From the cell containing the given text, extract its center point as (x, y) coordinate. 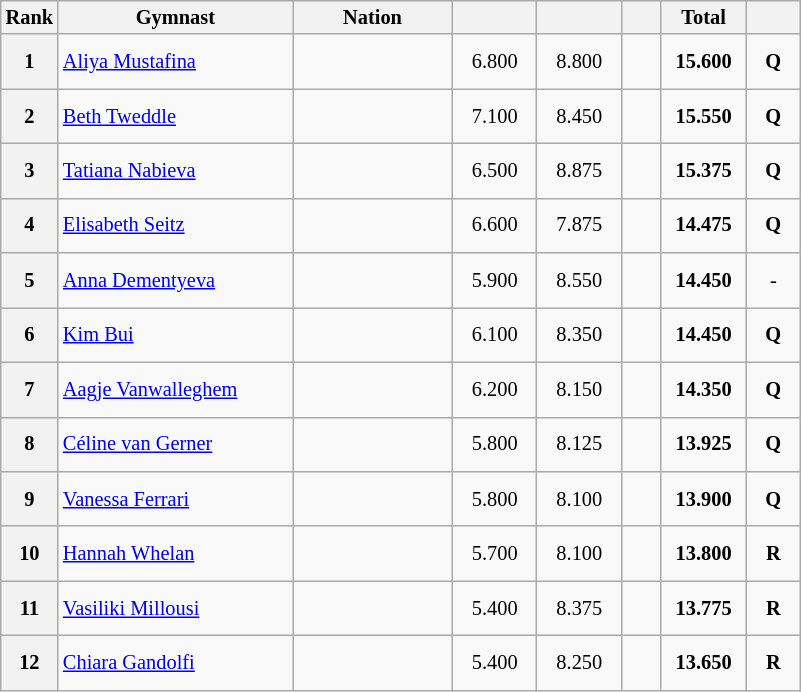
Rank (30, 17)
10 (30, 554)
6.600 (494, 226)
Tatiana Nabieva (176, 170)
Chiara Gandolfi (176, 662)
8.350 (580, 334)
14.475 (704, 226)
13.775 (704, 608)
11 (30, 608)
3 (30, 170)
6.800 (494, 62)
6.100 (494, 334)
1 (30, 62)
Vanessa Ferrari (176, 498)
Céline van Gerner (176, 444)
8.375 (580, 608)
Vasiliki Millousi (176, 608)
Anna Dementyeva (176, 280)
14.350 (704, 390)
8.150 (580, 390)
12 (30, 662)
7.875 (580, 226)
Beth Tweddle (176, 116)
5 (30, 280)
Aliya Mustafina (176, 62)
5.900 (494, 280)
13.650 (704, 662)
- (774, 280)
8.550 (580, 280)
9 (30, 498)
5.700 (494, 554)
Elisabeth Seitz (176, 226)
Hannah Whelan (176, 554)
2 (30, 116)
8.125 (580, 444)
Total (704, 17)
7.100 (494, 116)
Gymnast (176, 17)
13.900 (704, 498)
8.875 (580, 170)
8.250 (580, 662)
6.200 (494, 390)
6 (30, 334)
13.925 (704, 444)
8.450 (580, 116)
15.600 (704, 62)
15.550 (704, 116)
7 (30, 390)
6.500 (494, 170)
Kim Bui (176, 334)
8.800 (580, 62)
8 (30, 444)
13.800 (704, 554)
4 (30, 226)
Aagje Vanwalleghem (176, 390)
15.375 (704, 170)
Nation (373, 17)
